Return (X, Y) of the center of cell containing provided text 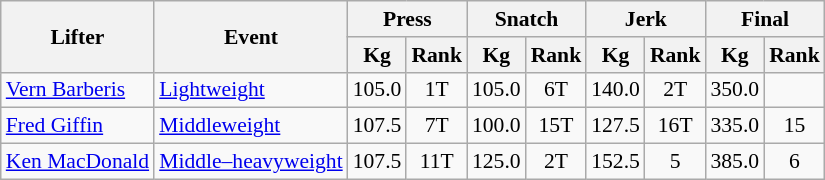
Vern Barberis (78, 90)
6 (794, 162)
Middleweight (251, 126)
11T (436, 162)
5 (676, 162)
Press (408, 19)
125.0 (496, 162)
Middle–heavyweight (251, 162)
Lifter (78, 36)
1T (436, 90)
Snatch (526, 19)
16T (676, 126)
350.0 (734, 90)
Final (764, 19)
Fred Giffin (78, 126)
6T (556, 90)
15 (794, 126)
100.0 (496, 126)
385.0 (734, 162)
Lightweight (251, 90)
140.0 (616, 90)
335.0 (734, 126)
152.5 (616, 162)
Jerk (646, 19)
15T (556, 126)
Ken MacDonald (78, 162)
Event (251, 36)
127.5 (616, 126)
7T (436, 126)
